Provide the [x, y] coordinate of the cell's center where the given text is located.  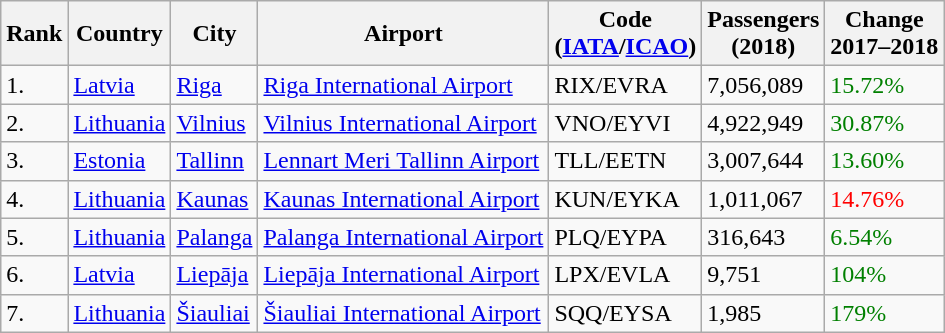
7. [34, 313]
Liepāja International Airport [404, 275]
2. [34, 123]
VNO/EYVI [626, 123]
Kaunas International Airport [404, 199]
6.54% [884, 237]
Liepāja [214, 275]
3. [34, 161]
14.76% [884, 199]
15.72% [884, 85]
1,985 [764, 313]
7,056,089 [764, 85]
Vilnius International Airport [404, 123]
Estonia [120, 161]
TLL/EETN [626, 161]
1,011,067 [764, 199]
5. [34, 237]
Rank [34, 34]
Palanga International Airport [404, 237]
Airport [404, 34]
KUN/EYKA [626, 199]
Country [120, 34]
Passengers(2018) [764, 34]
PLQ/EYPA [626, 237]
LPX/EVLA [626, 275]
179% [884, 313]
316,643 [764, 237]
9,751 [764, 275]
Šiauliai International Airport [404, 313]
30.87% [884, 123]
Lennart Meri Tallinn Airport [404, 161]
104% [884, 275]
RIX/EVRA [626, 85]
1. [34, 85]
Riga [214, 85]
4,922,949 [764, 123]
Kaunas [214, 199]
13.60% [884, 161]
Šiauliai [214, 313]
City [214, 34]
SQQ/EYSA [626, 313]
Tallinn [214, 161]
Vilnius [214, 123]
4. [34, 199]
Palanga [214, 237]
Code(IATA/ICAO) [626, 34]
Riga International Airport [404, 85]
3,007,644 [764, 161]
6. [34, 275]
Change2017–2018 [884, 34]
